Pinpoint the cell where the given text exists, returning its (X, Y) midpoint coordinate. 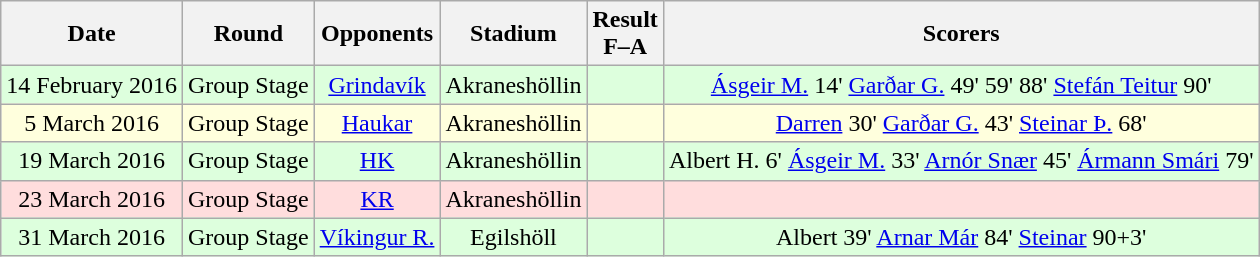
5 March 2016 (92, 123)
31 March 2016 (92, 237)
Grindavík (377, 85)
Stadium (514, 34)
ResultF–A (625, 34)
Date (92, 34)
Ásgeir M. 14' Garðar G. 49' 59' 88' Stefán Teitur 90' (961, 85)
Haukar (377, 123)
Round (248, 34)
Scorers (961, 34)
Opponents (377, 34)
Egilshöll (514, 237)
KR (377, 199)
23 March 2016 (92, 199)
14 February 2016 (92, 85)
19 March 2016 (92, 161)
Albert 39' Arnar Már 84' Steinar 90+3' (961, 237)
Víkingur R. (377, 237)
HK (377, 161)
Albert H. 6' Ásgeir M. 33' Arnór Snær 45' Ármann Smári 79' (961, 161)
Darren 30' Garðar G. 43' Steinar Þ. 68' (961, 123)
